From the cell containing the given text, extract its center point as [x, y] coordinate. 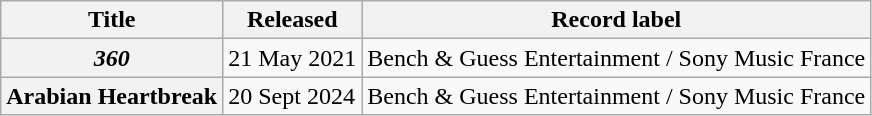
360 [112, 58]
Released [292, 20]
Arabian Heartbreak [112, 96]
20 Sept 2024 [292, 96]
21 May 2021 [292, 58]
Record label [616, 20]
Title [112, 20]
